Extract the [x, y] coordinate from the center of the cell holding the provided text.  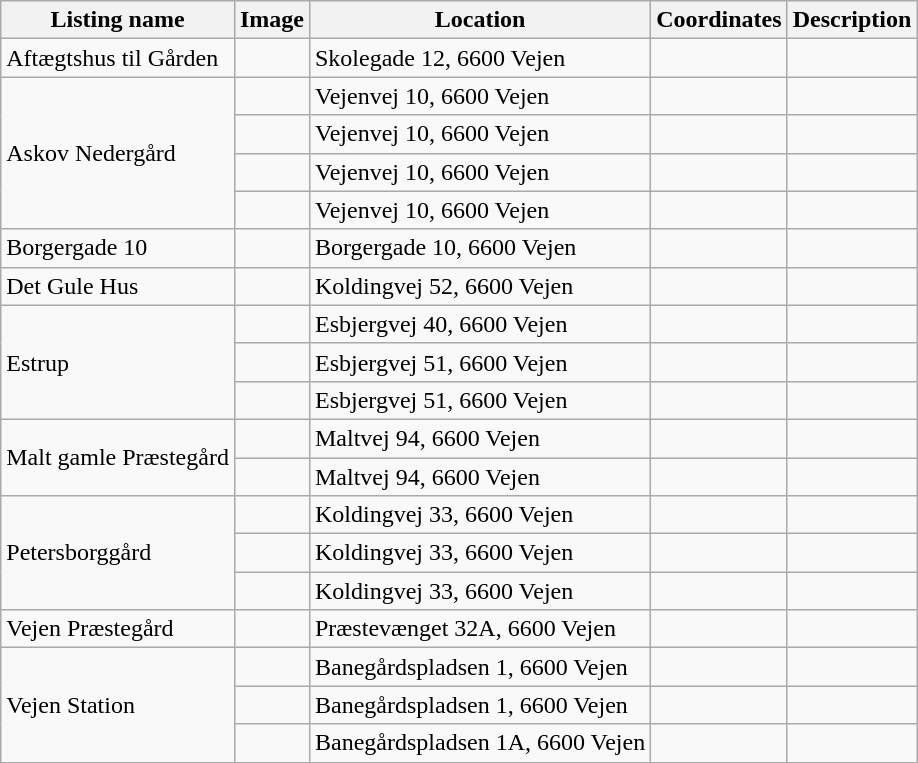
Listing name [118, 20]
Image [272, 20]
Location [480, 20]
Esbjergvej 40, 6600 Vejen [480, 324]
Vejen Station [118, 705]
Askov Nedergård [118, 153]
Borgergade 10 [118, 248]
Petersborggård [118, 553]
Description [852, 20]
Præstevænget 32A, 6600 Vejen [480, 629]
Aftægtshus til Gården [118, 58]
Malt gamle Præstegård [118, 457]
Koldingvej 52, 6600 Vejen [480, 286]
Vejen Præstegård [118, 629]
Estrup [118, 362]
Skolegade 12, 6600 Vejen [480, 58]
Banegårdspladsen 1A, 6600 Vejen [480, 743]
Coordinates [719, 20]
Det Gule Hus [118, 286]
Borgergade 10, 6600 Vejen [480, 248]
